Locate the cell with the specified text and output its [x, y] center coordinate. 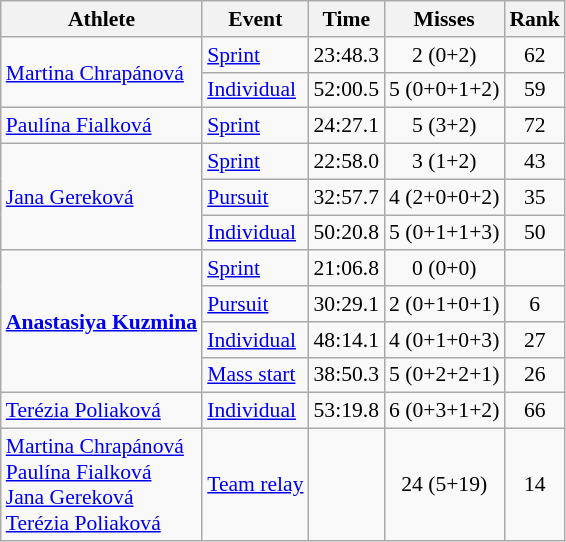
Athlete [102, 19]
48:14.1 [346, 340]
Paulína Fialková [102, 126]
Jana Gereková [102, 198]
5 (0+2+2+1) [444, 375]
53:19.8 [346, 411]
3 (1+2) [444, 162]
59 [534, 90]
6 [534, 304]
27 [534, 340]
72 [534, 126]
21:06.8 [346, 269]
Martina ChrapánováPaulína FialkováJana GerekováTerézia Poliaková [102, 485]
Anastasiya Kuzmina [102, 322]
32:57.7 [346, 197]
5 (0+1+1+3) [444, 233]
23:48.3 [346, 55]
14 [534, 485]
50:20.8 [346, 233]
2 (0+2) [444, 55]
24 (5+19) [444, 485]
Event [255, 19]
Team relay [255, 485]
35 [534, 197]
22:58.0 [346, 162]
Misses [444, 19]
Martina Chrapánová [102, 72]
0 (0+0) [444, 269]
4 (2+0+0+2) [444, 197]
5 (3+2) [444, 126]
26 [534, 375]
6 (0+3+1+2) [444, 411]
30:29.1 [346, 304]
2 (0+1+0+1) [444, 304]
Rank [534, 19]
62 [534, 55]
52:00.5 [346, 90]
Terézia Poliaková [102, 411]
Time [346, 19]
Mass start [255, 375]
5 (0+0+1+2) [444, 90]
24:27.1 [346, 126]
66 [534, 411]
38:50.3 [346, 375]
50 [534, 233]
4 (0+1+0+3) [444, 340]
43 [534, 162]
